Provide the (X, Y) coordinate of the cell's center where the given text is located.  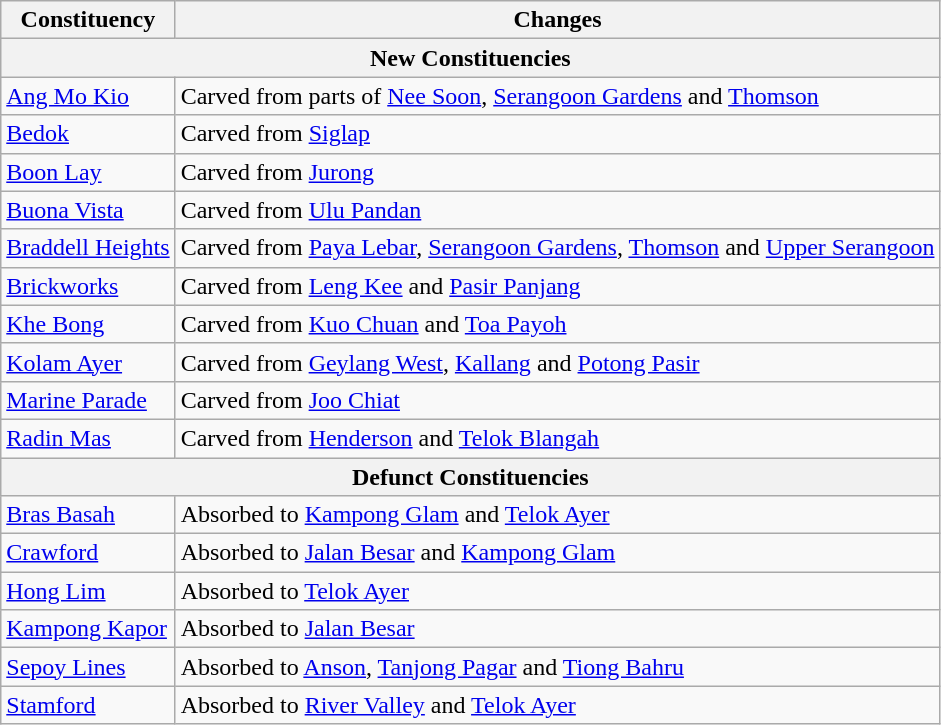
Carved from Jurong (558, 172)
Boon Lay (88, 172)
Radin Mas (88, 438)
Ang Mo Kio (88, 96)
Carved from Leng Kee and Pasir Panjang (558, 286)
Sepoy Lines (88, 667)
Kampong Kapor (88, 629)
Stamford (88, 705)
Absorbed to Kampong Glam and Telok Ayer (558, 515)
Bedok (88, 134)
Brickworks (88, 286)
Carved from Siglap (558, 134)
Absorbed to Jalan Besar and Kampong Glam (558, 553)
Braddell Heights (88, 248)
Carved from Ulu Pandan (558, 210)
Marine Parade (88, 400)
Changes (558, 20)
Absorbed to Jalan Besar (558, 629)
Carved from parts of Nee Soon, Serangoon Gardens and Thomson (558, 96)
Hong Lim (88, 591)
Buona Vista (88, 210)
Absorbed to Anson, Tanjong Pagar and Tiong Bahru (558, 667)
Absorbed to Telok Ayer (558, 591)
Constituency (88, 20)
Crawford (88, 553)
Kolam Ayer (88, 362)
Carved from Geylang West, Kallang and Potong Pasir (558, 362)
Defunct Constituencies (470, 477)
Carved from Joo Chiat (558, 400)
Carved from Paya Lebar, Serangoon Gardens, Thomson and Upper Serangoon (558, 248)
New Constituencies (470, 58)
Bras Basah (88, 515)
Carved from Kuo Chuan and Toa Payoh (558, 324)
Khe Bong (88, 324)
Carved from Henderson and Telok Blangah (558, 438)
Absorbed to River Valley and Telok Ayer (558, 705)
